Locate the cell with the specified text and output its (x, y) center coordinate. 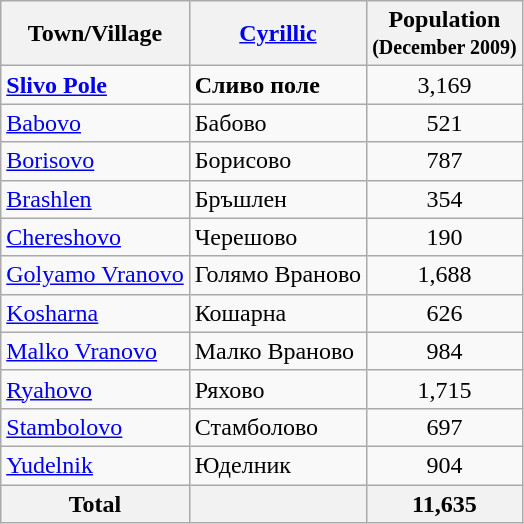
Kosharna (95, 313)
Golyamo Vranovo (95, 275)
Population(December 2009) (445, 34)
Бабово (278, 123)
Голямо Враново (278, 275)
1,688 (445, 275)
190 (445, 237)
Малко Враново (278, 351)
904 (445, 465)
Slivo Pole (95, 85)
984 (445, 351)
Сливо поле (278, 85)
11,635 (445, 503)
Борисово (278, 161)
Chereshovo (95, 237)
Stambolovo (95, 427)
Ряхово (278, 389)
Brashlen (95, 199)
626 (445, 313)
354 (445, 199)
Черешово (278, 237)
Malko Vranovo (95, 351)
Yudelnik (95, 465)
Стамболово (278, 427)
Borisovo (95, 161)
Юделник (278, 465)
Total (95, 503)
3,169 (445, 85)
787 (445, 161)
Town/Village (95, 34)
1,715 (445, 389)
521 (445, 123)
Бръшлен (278, 199)
Babovo (95, 123)
Cyrillic (278, 34)
Ryahovo (95, 389)
Кошарна (278, 313)
697 (445, 427)
